Find where the given text appears and provide that cell's center as (X, Y) coordinate. 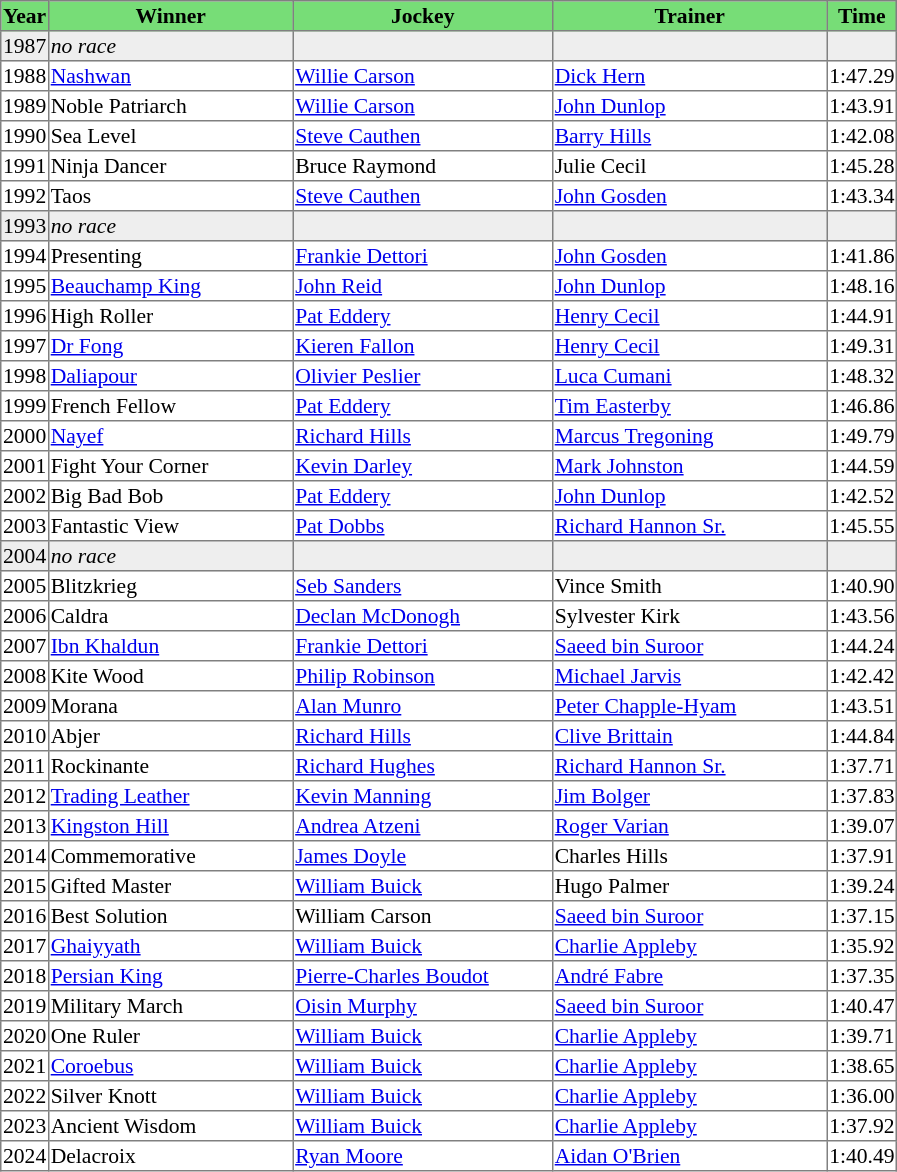
Rockinante (170, 766)
1:39.71 (862, 1036)
Beauchamp King (170, 286)
2014 (25, 856)
Roger Varian (689, 826)
Silver Knott (170, 1096)
2018 (25, 976)
Pierre-Charles Boudot (423, 976)
Michael Jarvis (689, 676)
Caldra (170, 616)
1995 (25, 286)
Jockey (423, 16)
1:41.86 (862, 256)
2023 (25, 1126)
Sylvester Kirk (689, 616)
Luca Cumani (689, 376)
Commemorative (170, 856)
2010 (25, 736)
Aidan O'Brien (689, 1156)
Presenting (170, 256)
1994 (25, 256)
1:40.47 (862, 1006)
Tim Easterby (689, 406)
James Doyle (423, 856)
Philip Robinson (423, 676)
1997 (25, 346)
Time (862, 16)
1:43.56 (862, 616)
Seb Sanders (423, 586)
Gifted Master (170, 886)
2007 (25, 646)
Andrea Atzeni (423, 826)
1:45.28 (862, 166)
Fantastic View (170, 526)
Ibn Khaldun (170, 646)
2021 (25, 1066)
Peter Chapple-Hyam (689, 706)
1:40.49 (862, 1156)
1:35.92 (862, 946)
Big Bad Bob (170, 496)
High Roller (170, 316)
2012 (25, 796)
2003 (25, 526)
1:38.65 (862, 1066)
Ghaiyyath (170, 946)
1:45.55 (862, 526)
1996 (25, 316)
Nayef (170, 436)
2016 (25, 916)
1:42.52 (862, 496)
Daliapour (170, 376)
1989 (25, 106)
1993 (25, 226)
Year (25, 16)
French Fellow (170, 406)
1987 (25, 46)
2000 (25, 436)
Hugo Palmer (689, 886)
Mark Johnston (689, 466)
1:37.35 (862, 976)
Kite Wood (170, 676)
1:40.90 (862, 586)
Sea Level (170, 136)
1:39.24 (862, 886)
Coroebus (170, 1066)
1:47.29 (862, 76)
2011 (25, 766)
Morana (170, 706)
Jim Bolger (689, 796)
Bruce Raymond (423, 166)
Persian King (170, 976)
Ryan Moore (423, 1156)
Dr Fong (170, 346)
1:48.32 (862, 376)
Ninja Dancer (170, 166)
Trading Leather (170, 796)
2009 (25, 706)
Ancient Wisdom (170, 1126)
1:36.00 (862, 1096)
1:49.79 (862, 436)
Best Solution (170, 916)
Barry Hills (689, 136)
1988 (25, 76)
2004 (25, 556)
William Carson (423, 916)
Nashwan (170, 76)
1:37.91 (862, 856)
Dick Hern (689, 76)
Kingston Hill (170, 826)
1:48.16 (862, 286)
Oisin Murphy (423, 1006)
Noble Patriarch (170, 106)
André Fabre (689, 976)
Richard Hughes (423, 766)
Julie Cecil (689, 166)
Winner (170, 16)
Delacroix (170, 1156)
John Reid (423, 286)
1999 (25, 406)
1:49.31 (862, 346)
2019 (25, 1006)
Kieren Fallon (423, 346)
1992 (25, 196)
1:44.59 (862, 466)
1:37.83 (862, 796)
1:44.24 (862, 646)
2024 (25, 1156)
2002 (25, 496)
Alan Munro (423, 706)
Kevin Darley (423, 466)
Clive Brittain (689, 736)
2022 (25, 1096)
Fight Your Corner (170, 466)
1:37.92 (862, 1126)
1:39.07 (862, 826)
1991 (25, 166)
Olivier Peslier (423, 376)
Charles Hills (689, 856)
2001 (25, 466)
Blitzkrieg (170, 586)
1:46.86 (862, 406)
Trainer (689, 16)
Declan McDonogh (423, 616)
1990 (25, 136)
Military March (170, 1006)
Vince Smith (689, 586)
1:44.84 (862, 736)
2005 (25, 586)
1:42.08 (862, 136)
Marcus Tregoning (689, 436)
One Ruler (170, 1036)
1:44.91 (862, 316)
1998 (25, 376)
1:43.91 (862, 106)
1:37.71 (862, 766)
2015 (25, 886)
2020 (25, 1036)
1:37.15 (862, 916)
Taos (170, 196)
2017 (25, 946)
2008 (25, 676)
Kevin Manning (423, 796)
Pat Dobbs (423, 526)
Abjer (170, 736)
2013 (25, 826)
2006 (25, 616)
1:43.51 (862, 706)
1:43.34 (862, 196)
1:42.42 (862, 676)
